Capture the cell that displays the provided text and extract its [x, y] central coordinate. 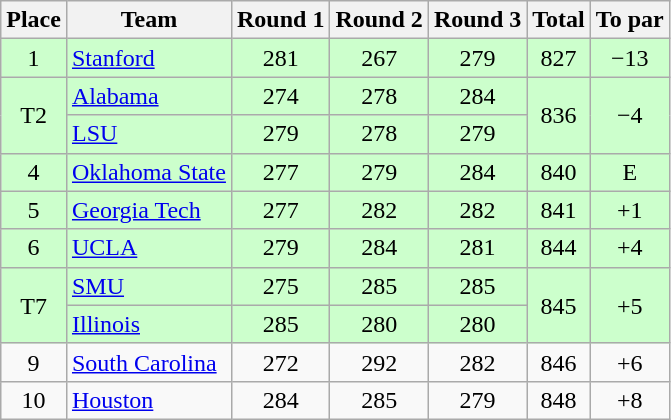
4 [34, 172]
+6 [630, 362]
6 [34, 248]
272 [280, 362]
274 [280, 96]
9 [34, 362]
−13 [630, 58]
Illinois [148, 324]
848 [559, 400]
UCLA [148, 248]
846 [559, 362]
E [630, 172]
South Carolina [148, 362]
Houston [148, 400]
267 [379, 58]
Alabama [148, 96]
10 [34, 400]
Total [559, 20]
LSU [148, 134]
Round 2 [379, 20]
844 [559, 248]
1 [34, 58]
T2 [34, 115]
841 [559, 210]
+4 [630, 248]
292 [379, 362]
Round 1 [280, 20]
Stanford [148, 58]
836 [559, 115]
Team [148, 20]
+5 [630, 305]
845 [559, 305]
Round 3 [477, 20]
To par [630, 20]
Georgia Tech [148, 210]
+1 [630, 210]
SMU [148, 286]
827 [559, 58]
+8 [630, 400]
275 [280, 286]
Place [34, 20]
−4 [630, 115]
T7 [34, 305]
840 [559, 172]
5 [34, 210]
Oklahoma State [148, 172]
